Output the (X, Y) coordinate of the center of the cell containing the given text.  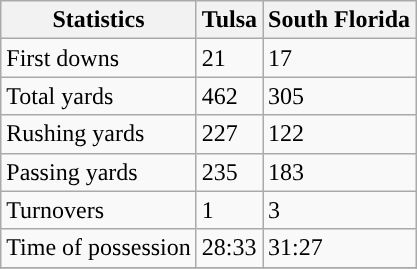
Statistics (99, 20)
462 (229, 96)
Passing yards (99, 172)
First downs (99, 58)
South Florida (340, 20)
17 (340, 58)
28:33 (229, 248)
Total yards (99, 96)
3 (340, 210)
227 (229, 134)
122 (340, 134)
1 (229, 210)
305 (340, 96)
Tulsa (229, 20)
Turnovers (99, 210)
31:27 (340, 248)
21 (229, 58)
Rushing yards (99, 134)
235 (229, 172)
183 (340, 172)
Time of possession (99, 248)
